Capture the cell that displays the provided text and extract its [X, Y] central coordinate. 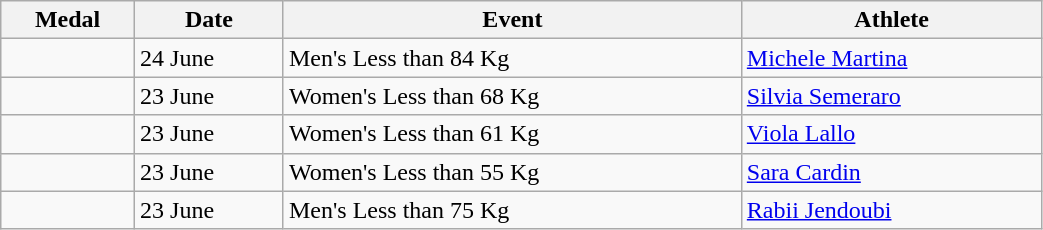
Athlete [892, 20]
Silvia Semeraro [892, 96]
Michele Martina [892, 58]
Event [512, 20]
Women's Less than 61 Kg [512, 134]
Men's Less than 84 Kg [512, 58]
24 June [210, 58]
Women's Less than 68 Kg [512, 96]
Women's Less than 55 Kg [512, 172]
Sara Cardin [892, 172]
Medal [68, 20]
Viola Lallo [892, 134]
Men's Less than 75 Kg [512, 210]
Rabii Jendoubi [892, 210]
Date [210, 20]
